Return the (X, Y) coordinate for the center point of the cell that contains the specified text.  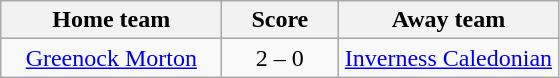
Inverness Caledonian (448, 58)
Greenock Morton (112, 58)
Score (280, 20)
Away team (448, 20)
2 – 0 (280, 58)
Home team (112, 20)
